Scan for the cell matching the given text and deliver its (x, y) coordinate at center. 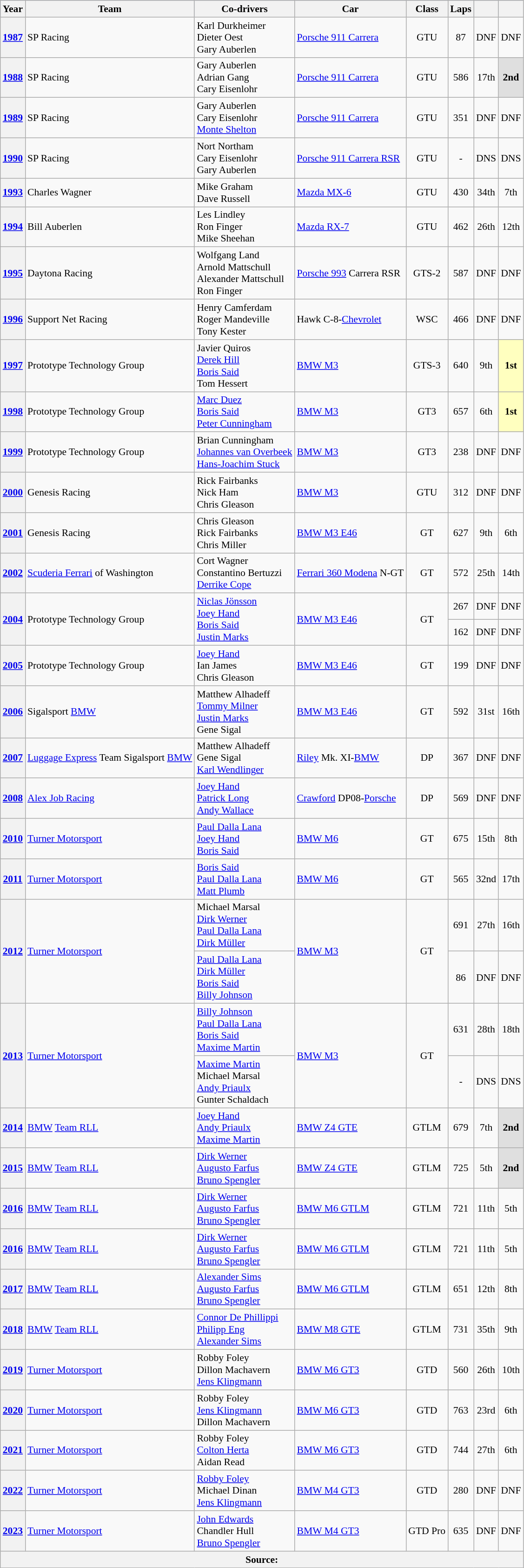
Charles Wagner (110, 193)
1999 (13, 452)
731 (461, 1330)
462 (461, 227)
2001 (13, 533)
Rick Fairbanks Nick Ham Chris Gleason (245, 492)
1995 (13, 273)
GTD Pro (427, 1531)
351 (461, 118)
Team (110, 9)
Alex Job Racing (110, 798)
Robby Foley Colton Herta Aidan Read (245, 1451)
Mazda MX-6 (351, 193)
Joey Hand Ian James Chris Gleason (245, 665)
238 (461, 452)
Bill Auberlen (110, 227)
Laps (461, 9)
15th (486, 838)
32nd (486, 879)
Michael Marsal Dirk Werner Paul Dalla Lana Dirk Müller (245, 925)
744 (461, 1451)
1998 (13, 412)
587 (461, 273)
Boris Said Paul Dalla Lana Matt Plumb (245, 879)
592 (461, 712)
763 (461, 1410)
BMW M8 GTE (351, 1330)
Class (427, 9)
2020 (13, 1410)
WSC (427, 319)
162 (461, 632)
Co-drivers (245, 9)
Gary Auberlen Cary Eisenlohr Monte Shelton (245, 118)
631 (461, 1030)
1987 (13, 37)
86 (461, 978)
2019 (13, 1370)
Cort Wagner Constantino Bertuzzi Derrike Cope (245, 573)
GTS-3 (427, 366)
627 (461, 533)
Hawk C-8-Chevrolet (351, 319)
Wolfgang Land Arnold Mattschull Alexander Mattschull Ron Finger (245, 273)
Sigalsport BMW (110, 712)
651 (461, 1289)
Robby Foley Jens Klingmann Dillon Machavern (245, 1410)
Ferrari 360 Modena N-GT (351, 573)
Scuderia Ferrari of Washington (110, 573)
2007 (13, 758)
31st (486, 712)
34th (486, 193)
Support Net Racing (110, 319)
Car (351, 9)
560 (461, 1370)
466 (461, 319)
Maxime Martin Michael Marsal Andy Priaulx Gunter Schaldach (245, 1082)
87 (461, 37)
25th (486, 573)
199 (461, 665)
35th (486, 1330)
Gary Auberlen Adrian Gang Cary Eisenlohr (245, 77)
Crawford DP08-Porsche (351, 798)
Alexander Sims Augusto Farfus Bruno Spengler (245, 1289)
1996 (13, 319)
Mike Graham Dave Russell (245, 193)
John Edwards Chandler Hull Bruno Spengler (245, 1531)
Chris Gleason Rick Fairbanks Chris Miller (245, 533)
640 (461, 366)
Matthew Alhadeff Gene Sigal Karl Wendlinger (245, 758)
2013 (13, 1056)
586 (461, 77)
Daytona Racing (110, 273)
267 (461, 606)
2011 (13, 879)
2012 (13, 951)
2017 (13, 1289)
Nort Northam Cary Eisenlohr Gary Auberlen (245, 158)
14th (511, 573)
2004 (13, 619)
2005 (13, 665)
430 (461, 193)
Year (13, 9)
312 (461, 492)
Henry Camferdam Roger Mandeville Tony Kester (245, 319)
1994 (13, 227)
10th (511, 1370)
2002 (13, 573)
367 (461, 758)
1993 (13, 193)
Matthew Alhadeff Tommy Milner Justin Marks Gene Sigal (245, 712)
2015 (13, 1169)
GTS-2 (427, 273)
Billy Johnson Paul Dalla Lana Boris Said Maxime Martin (245, 1030)
2008 (13, 798)
Brian Cunningham Johannes van Overbeek Hans-Joachim Stuck (245, 452)
Les Lindley Ron Finger Mike Sheehan (245, 227)
28th (486, 1030)
565 (461, 879)
2010 (13, 838)
Porsche 911 Carrera RSR (351, 158)
Riley Mk. XI-BMW (351, 758)
Joey Hand Patrick Long Andy Wallace (245, 798)
657 (461, 412)
1997 (13, 366)
Joey Hand Andy Priaulx Maxime Martin (245, 1128)
Connor De Phillippi Philipp Eng Alexander Sims (245, 1330)
Paul Dalla Lana Dirk Müller Boris Said Billy Johnson (245, 978)
Marc Duez Boris Said Peter Cunningham (245, 412)
Karl Durkheimer Dieter Oest Gary Auberlen (245, 37)
23rd (486, 1410)
280 (461, 1491)
Robby Foley Dillon Machavern Jens Klingmann (245, 1370)
Mazda RX-7 (351, 227)
569 (461, 798)
635 (461, 1531)
1989 (13, 118)
675 (461, 838)
Niclas Jönsson Joey Hand Boris Said Justin Marks (245, 619)
2006 (13, 712)
Javier Quiros Derek Hill Boris Said Tom Hessert (245, 366)
Source: (262, 1560)
Porsche 993 Carrera RSR (351, 273)
Paul Dalla Lana Joey Hand Boris Said (245, 838)
2023 (13, 1531)
2021 (13, 1451)
1990 (13, 158)
691 (461, 925)
2022 (13, 1491)
679 (461, 1128)
572 (461, 573)
1988 (13, 77)
18th (511, 1030)
2000 (13, 492)
2014 (13, 1128)
Robby Foley Michael Dinan Jens Klingmann (245, 1491)
Luggage Express Team Sigalsport BMW (110, 758)
725 (461, 1169)
2018 (13, 1330)
